Search for the cell housing the specified text and yield its [x, y] center coordinate. 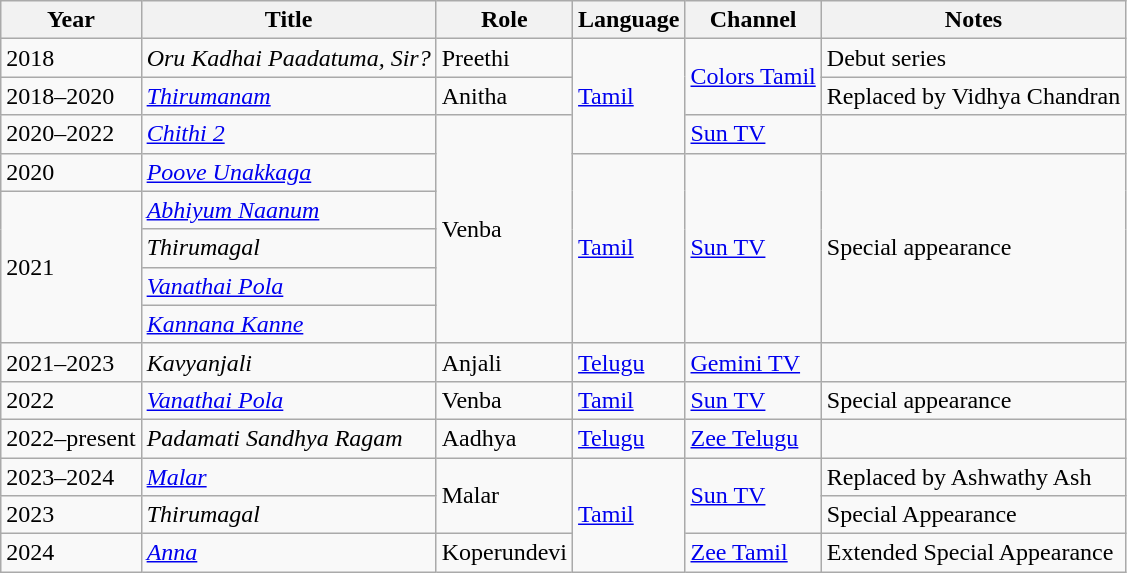
Colors Tamil [753, 77]
Preethi [504, 58]
Padamati Sandhya Ragam [288, 438]
Replaced by Vidhya Chandran [973, 96]
Replaced by Ashwathy Ash [973, 477]
Aadhya [504, 438]
Anjali [504, 362]
2021–2023 [71, 362]
Role [504, 20]
Extended Special Appearance [973, 553]
2024 [71, 553]
2021 [71, 267]
Year [71, 20]
2018 [71, 58]
Anna [288, 553]
Anitha [504, 96]
Zee Telugu [753, 438]
Kavyanjali [288, 362]
Chithi 2 [288, 134]
Notes [973, 20]
Kannana Kanne [288, 324]
2020–2022 [71, 134]
Gemini TV [753, 362]
Debut series [973, 58]
Poove Unakkaga [288, 172]
2023–2024 [71, 477]
Abhiyum Naanum [288, 210]
Koperundevi [504, 553]
Thirumanam [288, 96]
Zee Tamil [753, 553]
Special Appearance [973, 515]
Title [288, 20]
2022–present [71, 438]
2020 [71, 172]
Channel [753, 20]
2023 [71, 515]
Oru Kadhai Paadatuma, Sir? [288, 58]
2018–2020 [71, 96]
2022 [71, 400]
Language [629, 20]
